Determine the (x, y) coordinate at the center of the cell enclosing the given text.  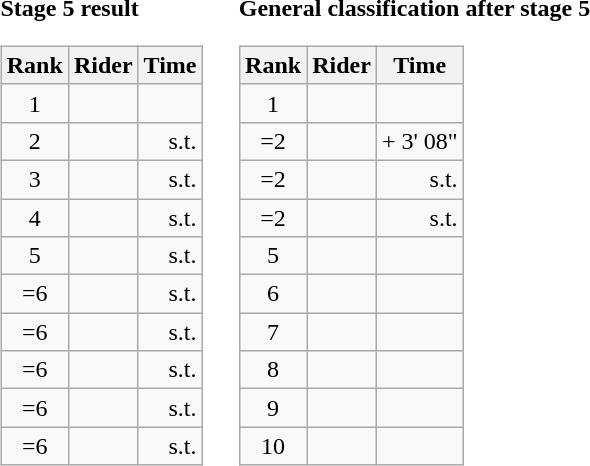
10 (274, 446)
6 (274, 294)
4 (34, 217)
+ 3' 08" (420, 141)
2 (34, 141)
8 (274, 370)
9 (274, 408)
3 (34, 179)
7 (274, 332)
